Extract the [x, y] coordinate from the center of the cell holding the provided text.  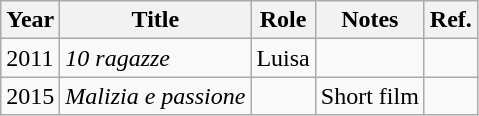
10 ragazze [156, 58]
2015 [30, 96]
Ref. [450, 20]
Luisa [283, 58]
Notes [370, 20]
Short film [370, 96]
Year [30, 20]
Title [156, 20]
2011 [30, 58]
Role [283, 20]
Malizia e passione [156, 96]
